Detect which cell encompasses the target text, then output its (X, Y) center coordinate. 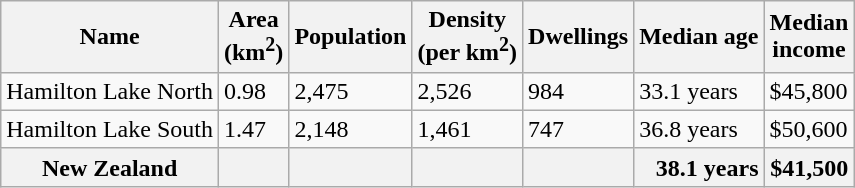
Population (350, 37)
747 (578, 129)
$41,500 (809, 167)
Medianincome (809, 37)
New Zealand (110, 167)
$45,800 (809, 91)
Area(km2) (253, 37)
Name (110, 37)
1.47 (253, 129)
2,526 (468, 91)
Density(per km2) (468, 37)
2,148 (350, 129)
Dwellings (578, 37)
$50,600 (809, 129)
38.1 years (699, 167)
984 (578, 91)
1,461 (468, 129)
Hamilton Lake South (110, 129)
36.8 years (699, 129)
33.1 years (699, 91)
Hamilton Lake North (110, 91)
2,475 (350, 91)
Median age (699, 37)
0.98 (253, 91)
